Return the [x, y] coordinate for the center point of the cell that contains the specified text.  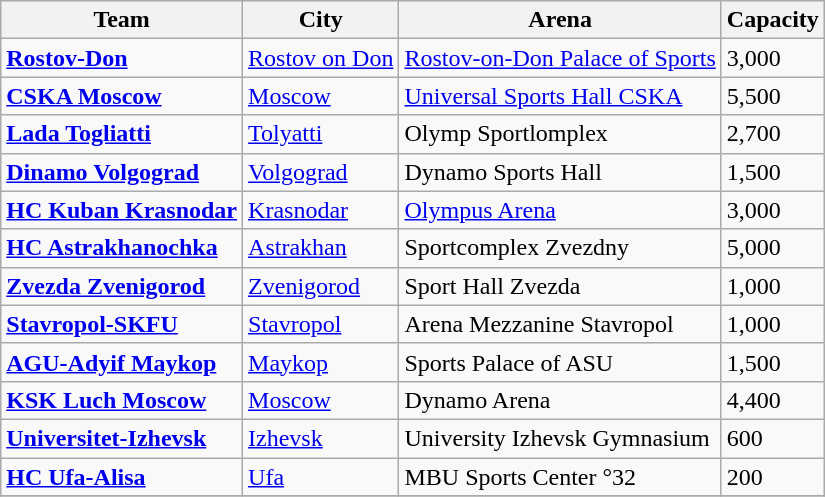
Universal Sports Hall CSKA [560, 96]
Dynamo Arena [560, 400]
MBU Sports Center °32 [560, 477]
HC Kuban Krasnodar [122, 210]
Rostov-Don [122, 58]
Zvezda Zvenigorod [122, 286]
Arena [560, 20]
Dinamo Volgograd [122, 172]
KSK Luch Moscow [122, 400]
200 [772, 477]
Arena Mezzanine Stavropol [560, 324]
Rostov on Don [321, 58]
Olympus Arena [560, 210]
Sportcomplex Zvezdny [560, 248]
Krasnodar [321, 210]
Universitet-Izhevsk [122, 438]
Sports Palace of ASU [560, 362]
Maykop [321, 362]
Tolyatti [321, 134]
Stavropol [321, 324]
5,500 [772, 96]
2,700 [772, 134]
Volgograd [321, 172]
600 [772, 438]
Astrakhan [321, 248]
HC Astrakhanochka [122, 248]
University Izhevsk Gymnasium [560, 438]
Stavropol-SKFU [122, 324]
Zvenigorod [321, 286]
Dynamo Sports Hall [560, 172]
Rostov-on-Don Palace of Sports [560, 58]
CSKA Moscow [122, 96]
HC Ufa-Alisa [122, 477]
Sport Hall Zvezda [560, 286]
Izhevsk [321, 438]
Capacity [772, 20]
Ufa [321, 477]
AGU-Adyif Maykop [122, 362]
4,400 [772, 400]
Team [122, 20]
City [321, 20]
Olymp Sportlomplex [560, 134]
5,000 [772, 248]
Lada Togliatti [122, 134]
